Output the (X, Y) coordinate of the center of the cell containing the given text.  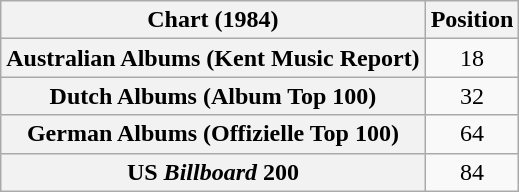
Australian Albums (Kent Music Report) (213, 58)
Dutch Albums (Album Top 100) (213, 96)
Position (472, 20)
18 (472, 58)
32 (472, 96)
64 (472, 134)
Chart (1984) (213, 20)
German Albums (Offizielle Top 100) (213, 134)
84 (472, 172)
US Billboard 200 (213, 172)
